Output the [x, y] coordinate of the center of the cell containing the given text.  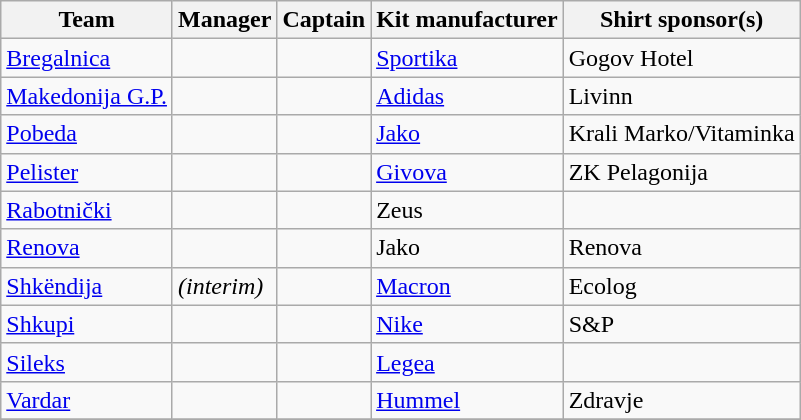
Makedonija G.P. [87, 96]
ZK Pelagonija [682, 172]
Shkëndija [87, 286]
Sileks [87, 362]
Rabotnički [87, 210]
Bregalnica [87, 58]
(interim) [224, 286]
Adidas [468, 96]
Givova [468, 172]
Sportika [468, 58]
Krali Marko/Vitaminka [682, 134]
Hummel [468, 400]
Macron [468, 286]
Kit manufacturer [468, 20]
Manager [224, 20]
Nike [468, 324]
Shirt sponsor(s) [682, 20]
Gogov Hotel [682, 58]
S&P [682, 324]
Vardar [87, 400]
Zdravje [682, 400]
Livinn [682, 96]
Pobeda [87, 134]
Team [87, 20]
Legea [468, 362]
Ecolog [682, 286]
Pelister [87, 172]
Zeus [468, 210]
Captain [324, 20]
Shkupi [87, 324]
